Locate the cell with the specified text and output its [x, y] center coordinate. 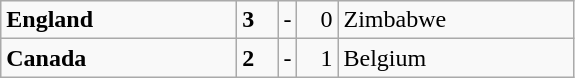
England [119, 20]
Canada [119, 58]
3 [258, 20]
1 [318, 58]
2 [258, 58]
0 [318, 20]
Zimbabwe [456, 20]
Belgium [456, 58]
